Pinpoint the cell where the given text exists, returning its (x, y) midpoint coordinate. 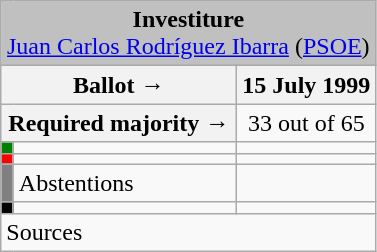
15 July 1999 (306, 85)
Sources (188, 232)
Ballot → (119, 85)
33 out of 65 (306, 123)
Abstentions (125, 183)
Required majority → (119, 123)
InvestitureJuan Carlos Rodríguez Ibarra (PSOE) (188, 34)
